Capture the cell that displays the provided text and extract its (x, y) central coordinate. 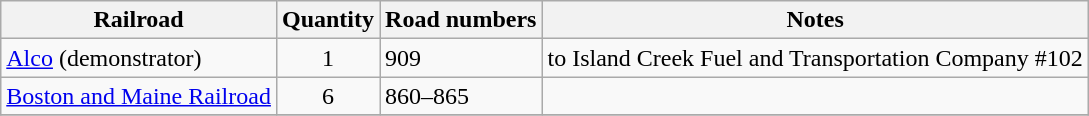
to Island Creek Fuel and Transportation Company #102 (815, 58)
Alco (demonstrator) (139, 58)
Boston and Maine Railroad (139, 96)
909 (461, 58)
Railroad (139, 20)
Quantity (328, 20)
860–865 (461, 96)
Road numbers (461, 20)
Notes (815, 20)
6 (328, 96)
1 (328, 58)
